Pinpoint the cell where the given text exists, returning its (x, y) midpoint coordinate. 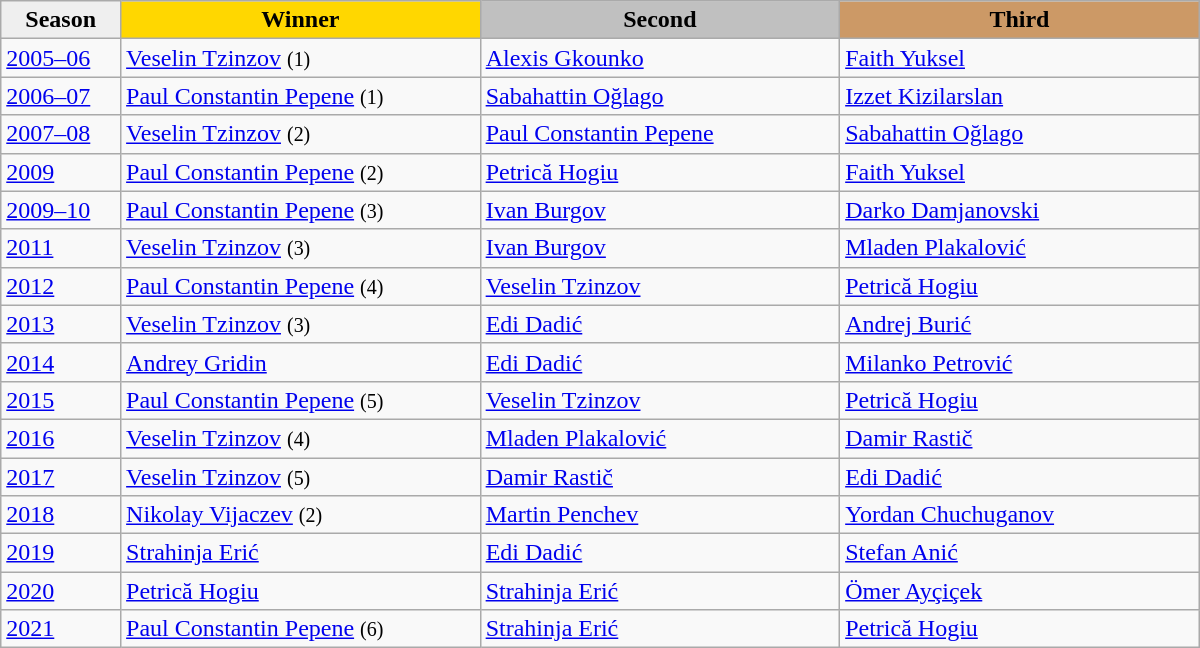
2007–08 (61, 134)
2011 (61, 248)
Nikolay Vijaczev (2) (301, 515)
2017 (61, 477)
Yordan Chuchuganov (1020, 515)
Paul Constantin Pepene (4) (301, 286)
2005–06 (61, 58)
Paul Constantin Pepene (3) (301, 210)
Second (660, 20)
Ömer Ayçiçek (1020, 591)
Veselin Tzinzov (2) (301, 134)
Veselin Tzinzov (1) (301, 58)
2016 (61, 438)
Paul Constantin Pepene (5) (301, 400)
Winner (301, 20)
Andrey Gridin (301, 362)
2013 (61, 324)
Darko Damjanovski (1020, 210)
Izzet Kizilarslan (1020, 96)
2019 (61, 553)
Stefan Anić (1020, 553)
Paul Constantin Pepene (1) (301, 96)
2020 (61, 591)
Paul Constantin Pepene (660, 134)
Milanko Petrović (1020, 362)
Paul Constantin Pepene (2) (301, 172)
2009 (61, 172)
2014 (61, 362)
2006–07 (61, 96)
Martin Penchev (660, 515)
2015 (61, 400)
2009–10 (61, 210)
2012 (61, 286)
Veselin Tzinzov (4) (301, 438)
Alexis Gkounko (660, 58)
2021 (61, 629)
Veselin Tzinzov (5) (301, 477)
Season (61, 20)
Third (1020, 20)
2018 (61, 515)
Andrej Burić (1020, 324)
Paul Constantin Pepene (6) (301, 629)
